Find where the given text appears and provide that cell's center as [X, Y] coordinate. 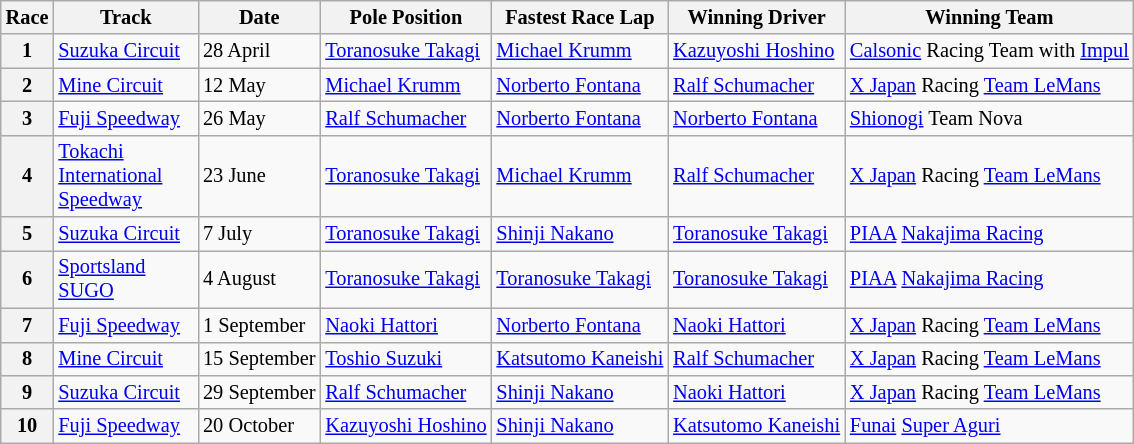
Calsonic Racing Team with Impul [990, 51]
5 [28, 234]
12 May [259, 85]
29 September [259, 392]
Race [28, 17]
Date [259, 17]
1 [28, 51]
4 [28, 176]
Winning Team [990, 17]
15 September [259, 359]
10 [28, 426]
Winning Driver [756, 17]
Fastest Race Lap [580, 17]
28 April [259, 51]
26 May [259, 118]
Shionogi Team Nova [990, 118]
7 [28, 325]
20 October [259, 426]
9 [28, 392]
Funai Super Aguri [990, 426]
Pole Position [406, 17]
23 June [259, 176]
4 August [259, 279]
8 [28, 359]
1 September [259, 325]
Sportsland SUGO [126, 279]
7 July [259, 234]
Track [126, 17]
3 [28, 118]
2 [28, 85]
Toshio Suzuki [406, 359]
Tokachi International Speedway [126, 176]
6 [28, 279]
